Scan for the cell matching the given text and deliver its (X, Y) coordinate at center. 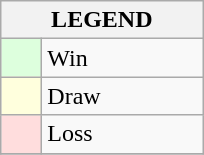
Win (122, 58)
Draw (122, 96)
LEGEND (102, 20)
Loss (122, 134)
